Identify which cell holds the provided text, then report its [x, y] central coordinate. 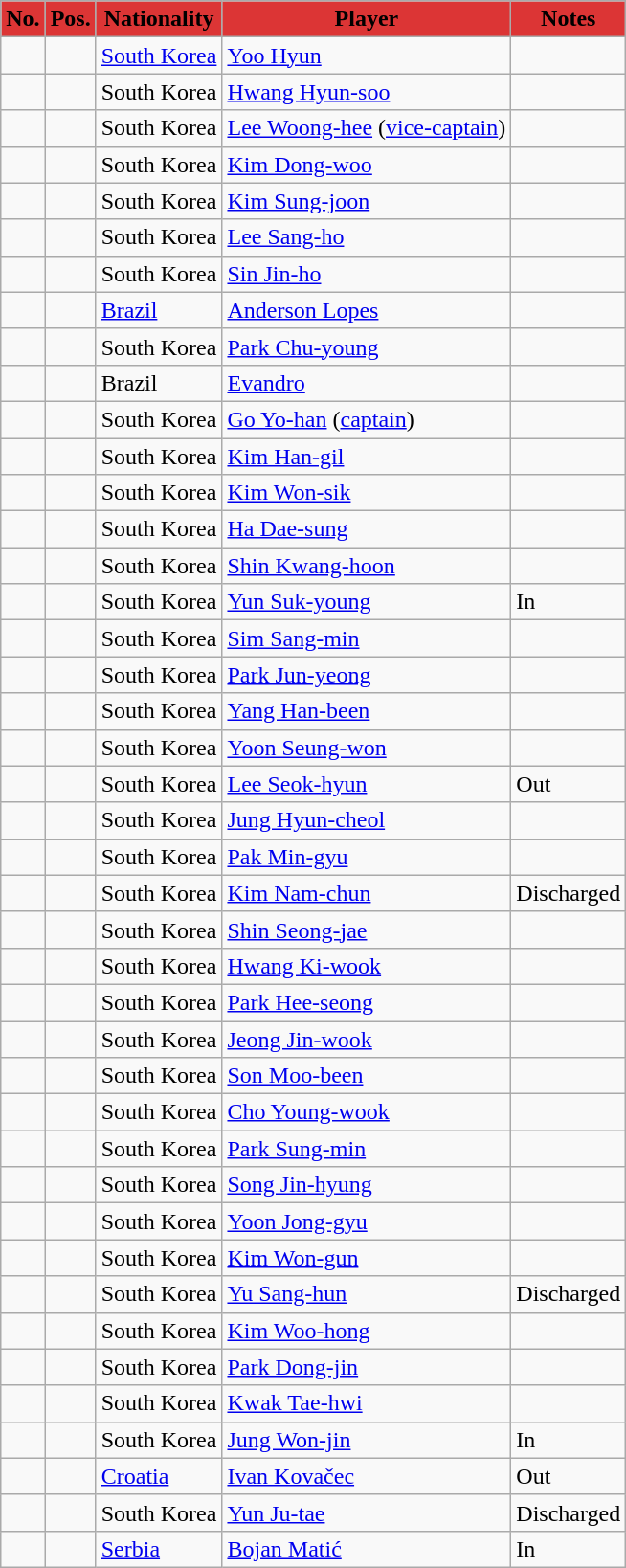
Kwak Tae-hwi [367, 1403]
Kim Han-gil [367, 457]
Jeong Jin-wook [367, 1039]
Bojan Matić [367, 1549]
Notes [569, 19]
Pak Min-gyu [367, 857]
Hwang Hyun-soo [367, 92]
Anderson Lopes [367, 310]
Serbia [159, 1549]
Song Jin-hyung [367, 1185]
Yu Sang-hun [367, 1294]
Nationality [159, 19]
Kim Won-gun [367, 1258]
Yoon Jong-gyu [367, 1221]
Kim Dong-woo [367, 165]
Evandro [367, 383]
Sin Jin-ho [367, 274]
Park Jun-yeong [367, 675]
Lee Woong-hee (vice-captain) [367, 128]
Yun Ju-tae [367, 1512]
Kim Won-sik [367, 493]
Park Chu-young [367, 347]
Park Sung-min [367, 1149]
Yoo Hyun [367, 56]
Ha Dae-sung [367, 529]
Park Hee-seong [367, 1002]
No. [23, 19]
Lee Sang-ho [367, 237]
Lee Seok-hyun [367, 784]
Yang Han-been [367, 711]
Shin Seong-jae [367, 930]
Shin Kwang-hoon [367, 566]
Player [367, 19]
Kim Woo-hong [367, 1331]
Cho Young-wook [367, 1112]
Hwang Ki-wook [367, 966]
Go Yo-han (captain) [367, 419]
Pos. [71, 19]
Kim Sung-joon [367, 201]
Sim Sang-min [367, 638]
Jung Won-jin [367, 1440]
Son Moo-been [367, 1076]
Croatia [159, 1476]
Ivan Kovačec [367, 1476]
Kim Nam-chun [367, 893]
Yoon Seung-won [367, 748]
Yun Suk-young [367, 602]
Jung Hyun-cheol [367, 820]
Park Dong-jin [367, 1367]
